Capture the cell that displays the provided text and extract its (x, y) central coordinate. 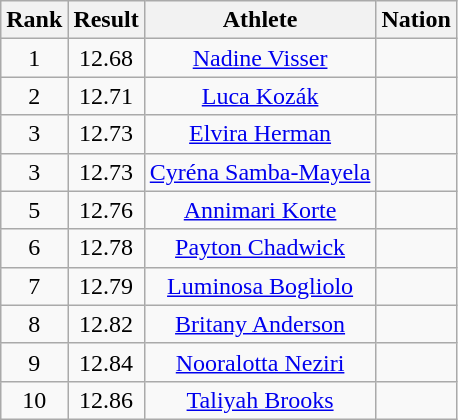
Payton Chadwick (260, 248)
1 (34, 58)
Britany Anderson (260, 324)
Elvira Herman (260, 134)
12.76 (106, 210)
Taliyah Brooks (260, 400)
2 (34, 96)
Nation (416, 20)
12.84 (106, 362)
Cyréna Samba-Mayela (260, 172)
10 (34, 400)
12.86 (106, 400)
Rank (34, 20)
Luminosa Bogliolo (260, 286)
7 (34, 286)
8 (34, 324)
Luca Kozák (260, 96)
Result (106, 20)
12.79 (106, 286)
9 (34, 362)
Athlete (260, 20)
5 (34, 210)
Nadine Visser (260, 58)
12.71 (106, 96)
Annimari Korte (260, 210)
6 (34, 248)
Nooralotta Neziri (260, 362)
12.68 (106, 58)
12.78 (106, 248)
12.82 (106, 324)
